Locate the cell with the specified text and output its [X, Y] center coordinate. 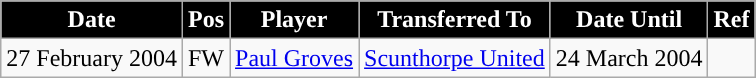
27 February 2004 [92, 58]
24 March 2004 [629, 58]
FW [206, 58]
Date [92, 20]
Transferred To [455, 20]
Pos [206, 20]
Date Until [629, 20]
Player [294, 20]
Paul Groves [294, 58]
Ref [732, 20]
Scunthorpe United [455, 58]
